For the text-containing cell, return its midpoint in (x, y) coordinate format. 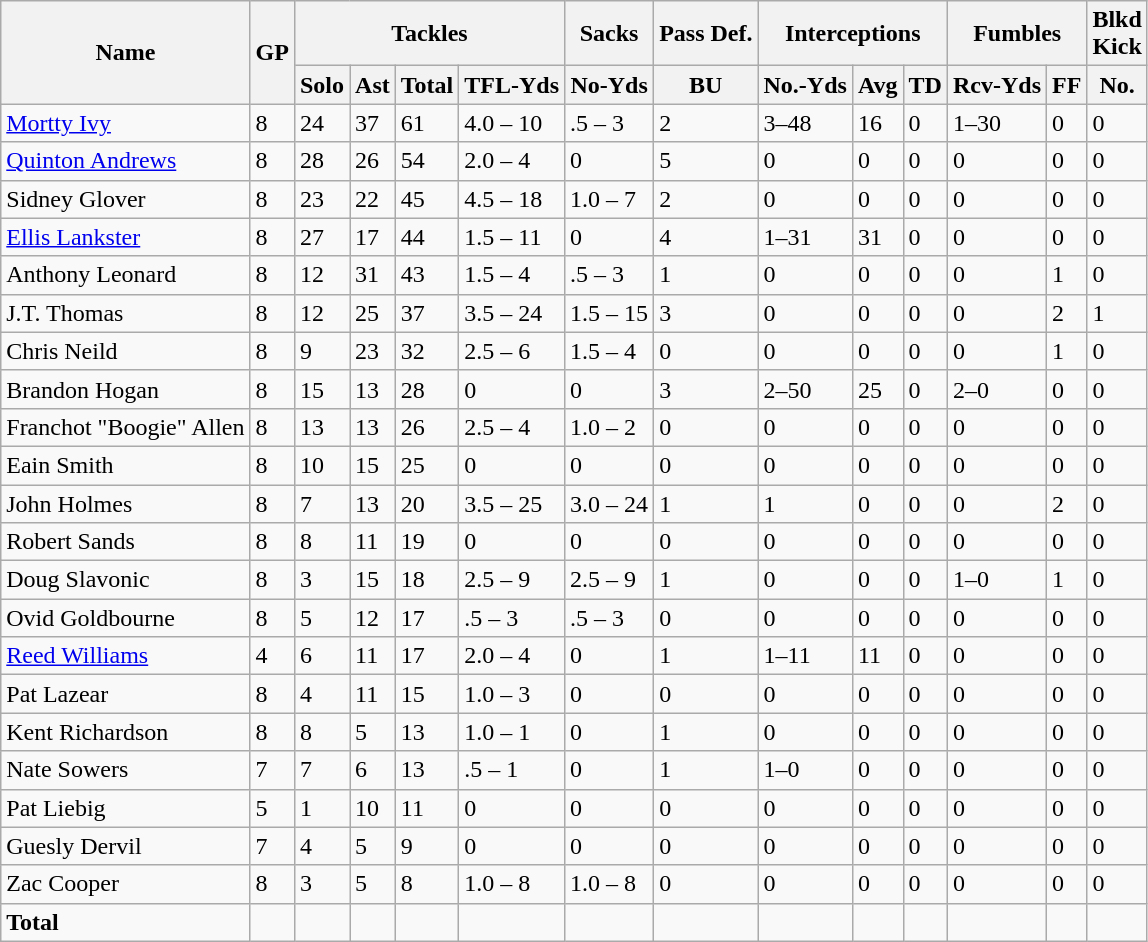
John Holmes (126, 503)
GP (272, 52)
Pass Def. (706, 34)
3.5 – 25 (512, 503)
Tackles (429, 34)
22 (373, 199)
Brandon Hogan (126, 389)
4.5 – 18 (512, 199)
18 (427, 580)
20 (427, 503)
2–50 (805, 389)
61 (427, 123)
TFL-Yds (512, 85)
43 (427, 275)
Pat Liebig (126, 808)
3.5 – 24 (512, 313)
1–11 (805, 656)
Rcv-Yds (996, 85)
Ellis Lankster (126, 237)
2–0 (996, 389)
Name (126, 52)
Mortty Ivy (126, 123)
1.0 – 3 (512, 694)
44 (427, 237)
Nate Sowers (126, 770)
1.0 – 1 (512, 732)
No. (1117, 85)
Sidney Glover (126, 199)
Interceptions (852, 34)
Avg (878, 85)
No-Yds (610, 85)
Fumbles (1016, 34)
Kent Richardson (126, 732)
No.-Yds (805, 85)
Chris Neild (126, 351)
2.5 – 6 (512, 351)
24 (322, 123)
1.5 – 11 (512, 237)
4.0 – 10 (512, 123)
2.5 – 4 (512, 427)
19 (427, 542)
45 (427, 199)
Guesly Dervil (126, 846)
3–48 (805, 123)
32 (427, 351)
Reed Williams (126, 656)
Quinton Andrews (126, 161)
FF (1067, 85)
Solo (322, 85)
Pat Lazear (126, 694)
27 (322, 237)
1–31 (805, 237)
1.0 – 7 (610, 199)
1–30 (996, 123)
54 (427, 161)
Doug Slavonic (126, 580)
Ovid Goldbourne (126, 618)
Robert Sands (126, 542)
Anthony Leonard (126, 275)
16 (878, 123)
Zac Cooper (126, 884)
Ast (373, 85)
Franchot "Boogie" Allen (126, 427)
.5 – 1 (512, 770)
1.0 – 2 (610, 427)
J.T. Thomas (126, 313)
TD (925, 85)
BlkdKick (1117, 34)
3.0 – 24 (610, 503)
1.5 – 15 (610, 313)
Sacks (610, 34)
BU (706, 85)
Eain Smith (126, 465)
